Pinpoint the cell where the given text exists, returning its (X, Y) midpoint coordinate. 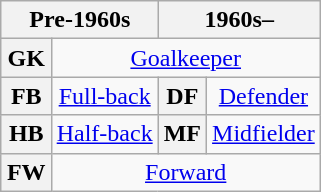
Forward (186, 172)
Half-back (104, 134)
Full-back (104, 96)
GK (26, 58)
Pre-1960s (80, 20)
1960s– (239, 20)
FB (26, 96)
Defender (264, 96)
FW (26, 172)
MF (182, 134)
Midfielder (264, 134)
DF (182, 96)
HB (26, 134)
Goalkeeper (186, 58)
